Detect which cell encompasses the target text, then output its [x, y] center coordinate. 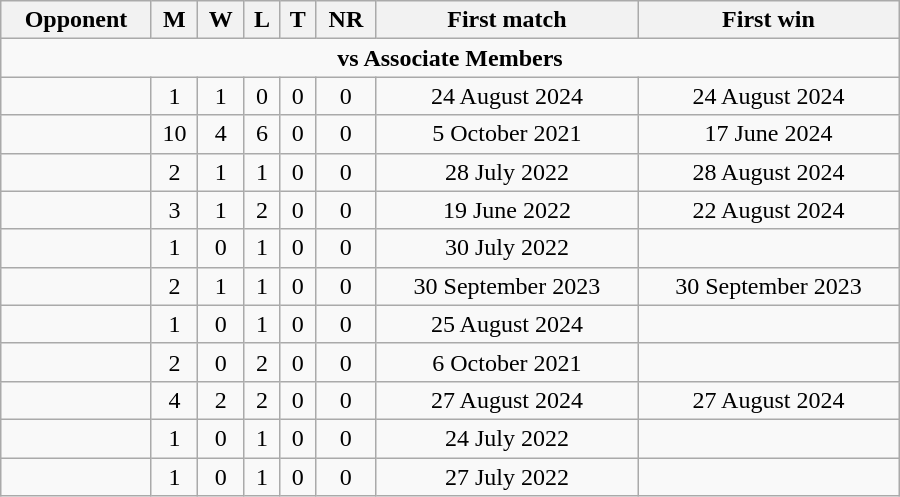
M [174, 20]
30 July 2022 [507, 248]
22 August 2024 [769, 210]
25 August 2024 [507, 324]
28 July 2022 [507, 172]
First win [769, 20]
First match [507, 20]
5 October 2021 [507, 134]
NR [346, 20]
W [221, 20]
17 June 2024 [769, 134]
28 August 2024 [769, 172]
10 [174, 134]
L [262, 20]
Opponent [76, 20]
T [298, 20]
vs Associate Members [450, 58]
27 July 2022 [507, 477]
6 October 2021 [507, 362]
19 June 2022 [507, 210]
24 July 2022 [507, 438]
6 [262, 134]
3 [174, 210]
